Determine the (x, y) coordinate at the center of the cell enclosing the given text.  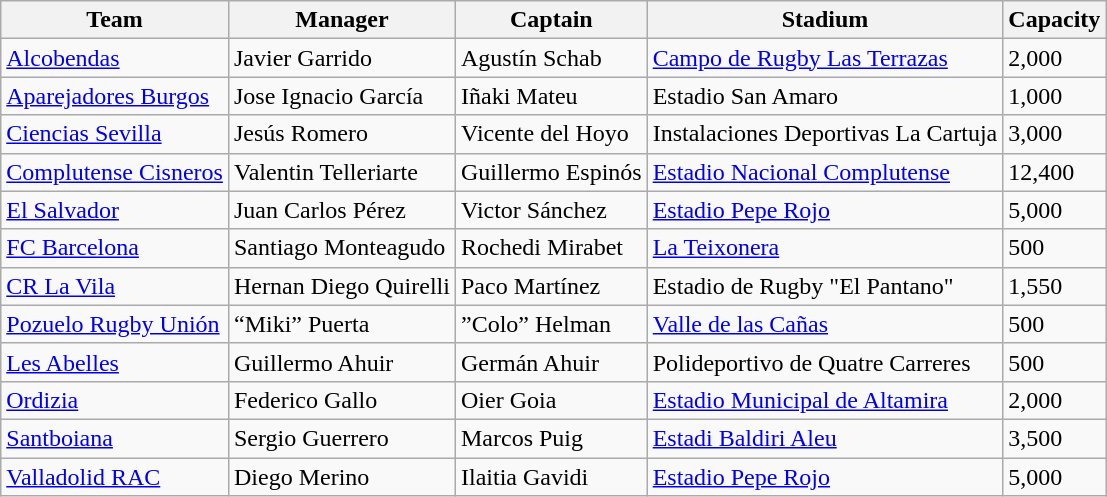
Alcobendas (115, 58)
La Teixonera (825, 248)
Ciencias Sevilla (115, 134)
Agustín Schab (551, 58)
Estadio Municipal de Altamira (825, 400)
Instalaciones Deportivas La Cartuja (825, 134)
Federico Gallo (342, 400)
Germán Ahuir (551, 362)
Estadio Nacional Complutense (825, 172)
Hernan Diego Quirelli (342, 286)
Javier Garrido (342, 58)
1,550 (1054, 286)
3,500 (1054, 438)
Valle de las Cañas (825, 324)
Guillermo Ahuir (342, 362)
Paco Martínez (551, 286)
Campo de Rugby Las Terrazas (825, 58)
Santiago Monteagudo (342, 248)
Estadio de Rugby "El Pantano" (825, 286)
Victor Sánchez (551, 210)
Vicente del Hoyo (551, 134)
Oier Goia (551, 400)
Valentin Telleriarte (342, 172)
Complutense Cisneros (115, 172)
Rochedi Mirabet (551, 248)
“Miki” Puerta (342, 324)
Marcos Puig (551, 438)
Pozuelo Rugby Unión (115, 324)
Les Abelles (115, 362)
1,000 (1054, 96)
FC Barcelona (115, 248)
Juan Carlos Pérez (342, 210)
Guillermo Espinós (551, 172)
CR La Vila (115, 286)
Jose Ignacio García (342, 96)
Stadium (825, 20)
Team (115, 20)
Aparejadores Burgos (115, 96)
Manager (342, 20)
Jesús Romero (342, 134)
Estadi Baldiri Aleu (825, 438)
Diego Merino (342, 477)
Captain (551, 20)
3,000 (1054, 134)
Polideportivo de Quatre Carreres (825, 362)
Valladolid RAC (115, 477)
Santboiana (115, 438)
Sergio Guerrero (342, 438)
Ilaitia Gavidi (551, 477)
Estadio San Amaro (825, 96)
12,400 (1054, 172)
Ordizia (115, 400)
El Salvador (115, 210)
”Colo” Helman (551, 324)
Capacity (1054, 20)
Iñaki Mateu (551, 96)
